From the cell containing the given text, extract its center point as [x, y] coordinate. 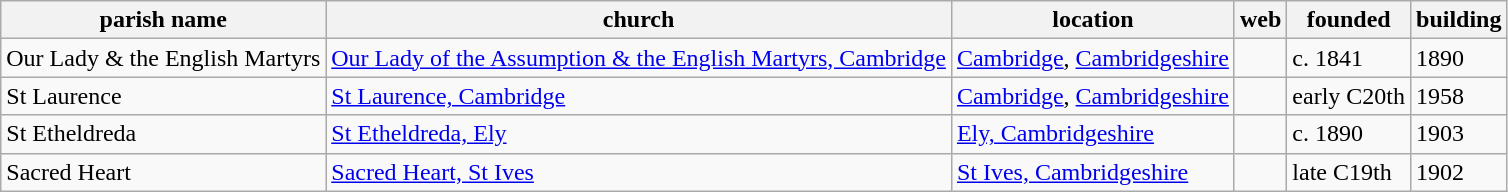
founded [1349, 20]
St Laurence [164, 96]
Our Lady of the Assumption & the English Martyrs, Cambridge [639, 58]
Our Lady & the English Martyrs [164, 58]
1902 [1459, 172]
early C20th [1349, 96]
building [1459, 20]
1890 [1459, 58]
St Laurence, Cambridge [639, 96]
c. 1890 [1349, 134]
church [639, 20]
Ely, Cambridgeshire [1092, 134]
St Etheldreda [164, 134]
c. 1841 [1349, 58]
St Etheldreda, Ely [639, 134]
parish name [164, 20]
St Ives, Cambridgeshire [1092, 172]
1903 [1459, 134]
Sacred Heart, St Ives [639, 172]
web [1260, 20]
late C19th [1349, 172]
Sacred Heart [164, 172]
location [1092, 20]
1958 [1459, 96]
